Search for the cell housing the specified text and yield its [X, Y] center coordinate. 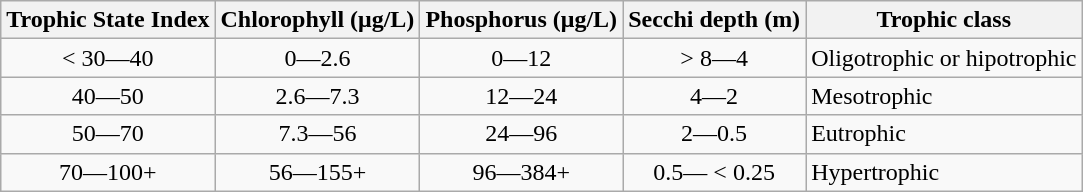
Phosphorus (μg/L) [522, 20]
Trophic class [944, 20]
96—384+ [522, 172]
Eutrophic [944, 134]
2—0.5 [714, 134]
70—100+ [108, 172]
Mesotrophic [944, 96]
Trophic State Index [108, 20]
0.5— < 0.25 [714, 172]
0—2.6 [318, 58]
2.6—7.3 [318, 96]
4—2 [714, 96]
Oligotrophic or hipotrophic [944, 58]
24—96 [522, 134]
Chlorophyll (μg/L) [318, 20]
< 30—40 [108, 58]
> 8—4 [714, 58]
50—70 [108, 134]
7.3—56 [318, 134]
Secchi depth (m) [714, 20]
40—50 [108, 96]
Hypertrophic [944, 172]
56—155+ [318, 172]
0—12 [522, 58]
12—24 [522, 96]
